Determine the (x, y) coordinate at the center of the cell enclosing the given text.  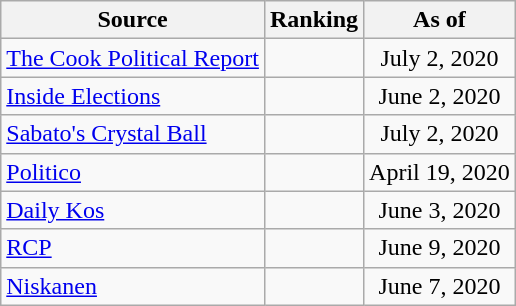
June 3, 2020 (440, 210)
Politico (133, 172)
Ranking (314, 20)
The Cook Political Report (133, 58)
Source (133, 20)
RCP (133, 248)
April 19, 2020 (440, 172)
June 9, 2020 (440, 248)
Daily Kos (133, 210)
Inside Elections (133, 96)
June 7, 2020 (440, 286)
Sabato's Crystal Ball (133, 134)
June 2, 2020 (440, 96)
As of (440, 20)
Niskanen (133, 286)
